Identify which cell holds the provided text, then report its (x, y) central coordinate. 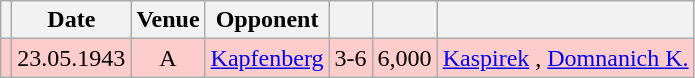
Date (72, 20)
Venue (168, 20)
3-6 (350, 58)
Kapfenberg (267, 58)
6,000 (404, 58)
A (168, 58)
Opponent (267, 20)
Kaspirek , Domnanich K. (566, 58)
23.05.1943 (72, 58)
